From the cell containing the given text, extract its center point as (X, Y) coordinate. 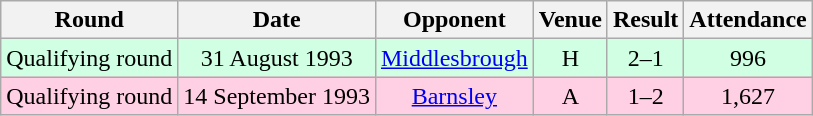
Round (90, 20)
Date (277, 20)
Barnsley (454, 96)
31 August 1993 (277, 58)
1–2 (645, 96)
Middlesbrough (454, 58)
2–1 (645, 58)
Result (645, 20)
H (570, 58)
Attendance (748, 20)
1,627 (748, 96)
996 (748, 58)
Opponent (454, 20)
14 September 1993 (277, 96)
A (570, 96)
Venue (570, 20)
